Provide the [x, y] coordinate of the cell's center where the given text is located.  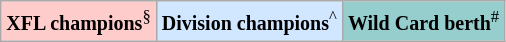
XFL champions§ [79, 21]
Wild Card berth# [423, 21]
Division champions^ [249, 21]
